Extract the (X, Y) coordinate from the center of the cell holding the provided text.  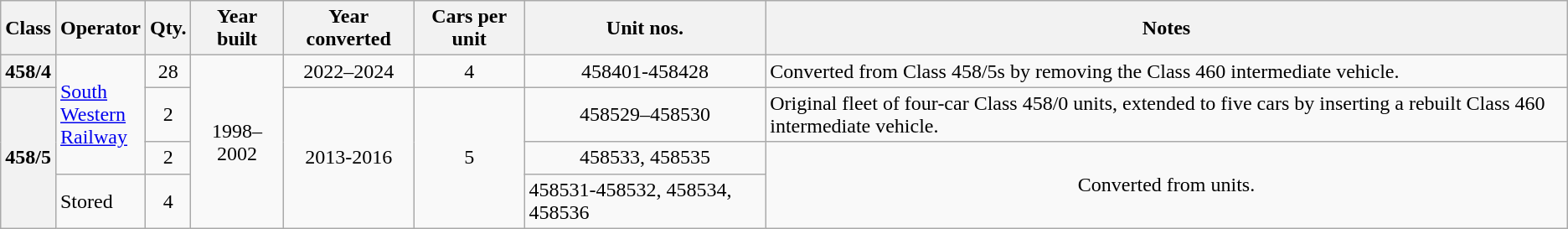
458/4 (28, 71)
458529–458530 (645, 114)
Class (28, 29)
Unit nos. (645, 29)
Year built (237, 29)
Converted from Class 458/5s by removing the Class 460 intermediate vehicle. (1167, 71)
458533, 458535 (645, 158)
458401-458428 (645, 71)
458/5 (28, 158)
Original fleet of four-car Class 458/0 units, extended to five cars by inserting a rebuilt Class 460 intermediate vehicle. (1167, 114)
458531-458532, 458534, 458536 (645, 201)
5 (469, 158)
2022–2024 (348, 71)
Cars per unit (469, 29)
Qty. (168, 29)
Notes (1167, 29)
1998–2002 (237, 142)
Stored (101, 201)
SouthWesternRailway (101, 114)
Converted from units. (1167, 185)
2013-2016 (348, 158)
28 (168, 71)
Operator (101, 29)
Year converted (348, 29)
